Pinpoint the cell where the given text exists, returning its (x, y) midpoint coordinate. 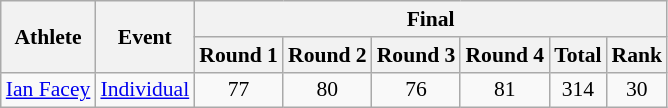
314 (578, 90)
Individual (144, 90)
30 (638, 90)
Ian Facey (48, 90)
Athlete (48, 36)
80 (328, 90)
Round 1 (238, 55)
81 (504, 90)
Round 4 (504, 55)
Round 3 (416, 55)
Event (144, 36)
Final (430, 19)
76 (416, 90)
Rank (638, 55)
Round 2 (328, 55)
Total (578, 55)
77 (238, 90)
